Return [X, Y] of the center of cell containing provided text 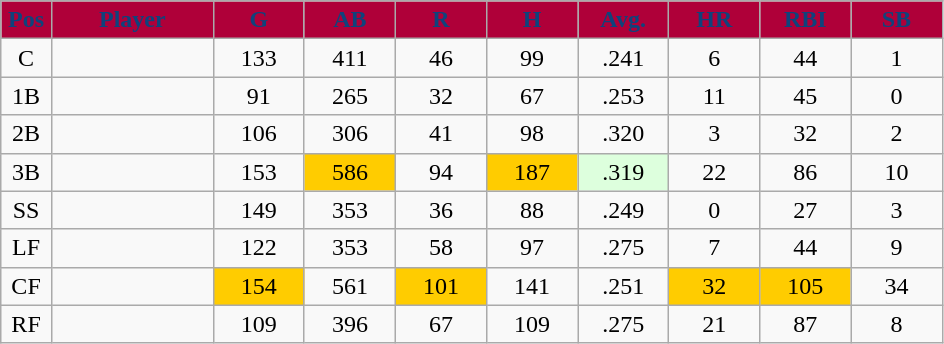
91 [258, 96]
11 [714, 96]
9 [896, 248]
58 [440, 248]
97 [532, 248]
101 [440, 286]
SB [896, 20]
.249 [624, 210]
.241 [624, 58]
AB [350, 20]
133 [258, 58]
22 [714, 172]
RF [26, 324]
2 [896, 134]
3B [26, 172]
6 [714, 58]
94 [440, 172]
141 [532, 286]
106 [258, 134]
46 [440, 58]
36 [440, 210]
265 [350, 96]
1 [896, 58]
105 [806, 286]
C [26, 58]
LF [26, 248]
Avg. [624, 20]
34 [896, 286]
CF [26, 286]
1B [26, 96]
411 [350, 58]
10 [896, 172]
98 [532, 134]
561 [350, 286]
27 [806, 210]
.253 [624, 96]
122 [258, 248]
RBI [806, 20]
153 [258, 172]
Player [132, 20]
306 [350, 134]
99 [532, 58]
45 [806, 96]
.251 [624, 286]
586 [350, 172]
86 [806, 172]
G [258, 20]
2B [26, 134]
.320 [624, 134]
H [532, 20]
Pos [26, 20]
.319 [624, 172]
8 [896, 324]
187 [532, 172]
88 [532, 210]
SS [26, 210]
R [440, 20]
41 [440, 134]
154 [258, 286]
87 [806, 324]
21 [714, 324]
HR [714, 20]
396 [350, 324]
149 [258, 210]
7 [714, 248]
